Output the (X, Y) coordinate of the center of the cell containing the given text.  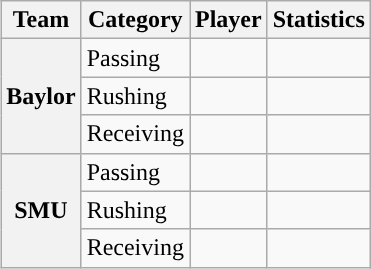
Team (41, 20)
Statistics (318, 20)
Player (229, 20)
Baylor (41, 96)
Category (135, 20)
SMU (41, 210)
